Scan for the cell matching the given text and deliver its (X, Y) coordinate at center. 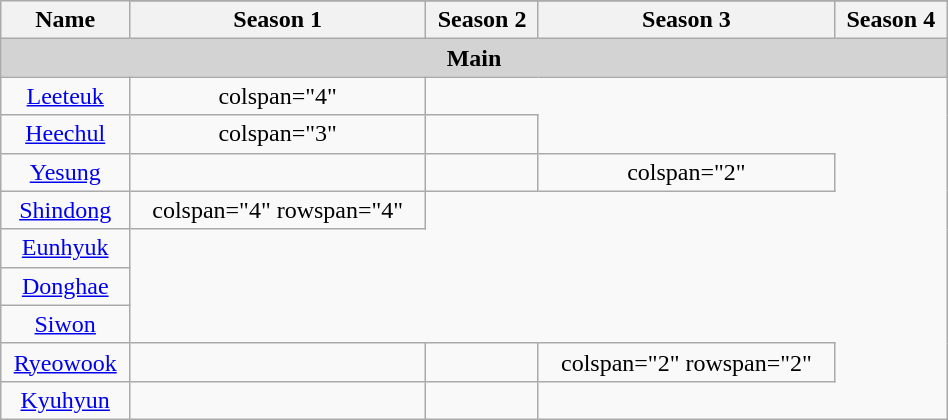
Season 2 (482, 20)
colspan="3" (278, 134)
Main (474, 58)
Donghae (66, 286)
Shindong (66, 210)
Season 1 (278, 20)
Siwon (66, 324)
colspan="4" rowspan="4" (278, 210)
colspan="2" (686, 172)
Yesung (66, 172)
colspan="4" (278, 96)
Heechul (66, 134)
Eunhyuk (66, 248)
colspan="2" rowspan="2" (686, 362)
Kyuhyun (66, 400)
Ryeowook (66, 362)
Leeteuk (66, 96)
Season 3 (686, 20)
Season 4 (890, 20)
Name (66, 20)
